Search for the cell housing the specified text and yield its [X, Y] center coordinate. 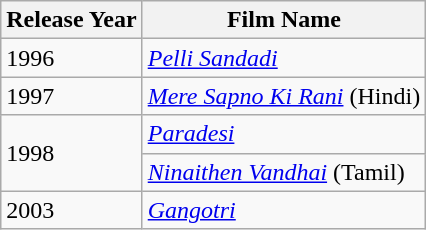
Pelli Sandadi [284, 58]
Ninaithen Vandhai (Tamil) [284, 172]
1996 [72, 58]
Film Name [284, 20]
Paradesi [284, 134]
Mere Sapno Ki Rani (Hindi) [284, 96]
Release Year [72, 20]
2003 [72, 210]
1998 [72, 153]
1997 [72, 96]
Gangotri [284, 210]
